Pinpoint the cell where the given text exists, returning its (X, Y) midpoint coordinate. 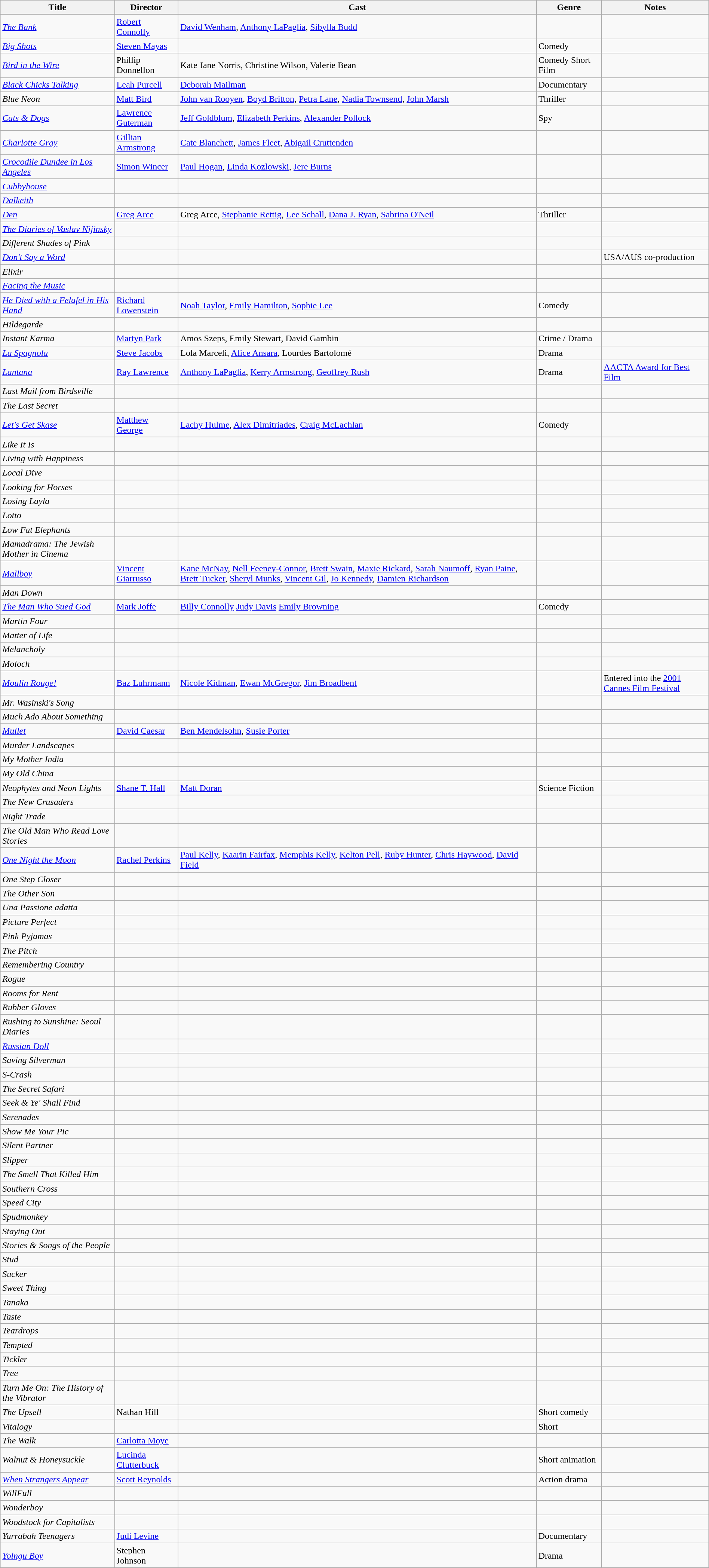
Richard Lowenstein (147, 305)
The Walk (58, 1440)
Anthony LaPaglia, Kerry Armstrong, Geoffrey Rush (357, 372)
Facing the Music (58, 286)
Vitalogy (58, 1426)
The Man Who Sued God (58, 607)
The Pitch (58, 950)
Don't Say a Word (58, 257)
Matter of Life (58, 635)
John van Rooyen, Boyd Britton, Petra Lane, Nadia Townsend, John Marsh (357, 99)
He Died with a Felafel in His Hand (58, 305)
David Caesar (147, 731)
Stories & Songs of the People (58, 1245)
Sweet Thing (58, 1288)
Kate Jane Norris, Christine Wilson, Valerie Bean (357, 65)
Hildegarde (58, 324)
Director (147, 7)
Cate Blanchett, James Fleet, Abigail Cruttenden (357, 142)
Last Mail from Birdsville (58, 391)
One Night the Moon (58, 860)
Robert Connolly (147, 27)
Blue Neon (58, 99)
The New Crusaders (58, 802)
Different Shades of Pink (58, 243)
Paul Kelly, Kaarin Fairfax, Memphis Kelly, Kelton Pell, Ruby Hunter, Chris Haywood, David Field (357, 860)
Southern Cross (58, 1188)
Martin Four (58, 621)
Remembering Country (58, 965)
The Old Man Who Read Love Stories (58, 836)
Moloch (58, 664)
Sucker (58, 1274)
Lucinda Clutterbuck (147, 1460)
Woodstock for Capitalists (58, 1522)
My Mother India (58, 759)
Genre (569, 7)
Show Me Your Pic (58, 1131)
Jeff Goldblum, Elizabeth Perkins, Alexander Pollock (357, 118)
Greg Arce (147, 214)
David Wenham, Anthony LaPaglia, Sibylla Budd (357, 27)
Steve Jacobs (147, 353)
Deborah Mailman (357, 85)
Baz Luhrmann (147, 683)
Much Ado About Something (58, 716)
Martyn Park (147, 339)
AACTA Award for Best Film (655, 372)
One Step Closer (58, 879)
Stephen Johnson (147, 1556)
Gillian Armstrong (147, 142)
Night Trade (58, 816)
Spy (569, 118)
Serenades (58, 1117)
Spudmonkey (58, 1217)
Cats & Dogs (58, 118)
Mark Joffe (147, 607)
The Other Son (58, 893)
Dalkeith (58, 200)
Notes (655, 7)
My Old China (58, 774)
Short comedy (569, 1412)
Leah Purcell (147, 85)
Tanaka (58, 1302)
Moulin Rouge! (58, 683)
Neophytes and Neon Lights (58, 788)
Elixir (58, 272)
Mullet (58, 731)
Speed City (58, 1202)
Yarrabah Teenagers (58, 1536)
Lantana (58, 372)
When Strangers Appear (58, 1479)
Living with Happiness (58, 458)
Lotto (58, 516)
Steven Mayas (147, 46)
Amos Szeps, Emily Stewart, David Gambin (357, 339)
Lachy Hulme, Alex Dimitriades, Craig McLachlan (357, 425)
Billy Connolly Judy Davis Emily Browning (357, 607)
Mallboy (58, 573)
Bird in the Wire (58, 65)
The Last Secret (58, 406)
Rubber Gloves (58, 1008)
Ben Mendelsohn, Susie Porter (357, 731)
Mamadrama: The Jewish Mother in Cinema (58, 549)
Greg Arce, Stephanie Rettig, Lee Schall, Dana J. Ryan, Sabrina O'Neil (357, 214)
Tree (58, 1373)
Shane T. Hall (147, 788)
Carlotta Moye (147, 1440)
Wonderboy (58, 1508)
Short animation (569, 1460)
Mr. Wasinski's Song (58, 702)
Paul Hogan, Linda Kozlowski, Jere Burns (357, 167)
Ray Lawrence (147, 372)
Looking for Horses (58, 487)
Losing Layla (58, 501)
Cubbyhouse (58, 186)
Lola Marceli, Alice Ansara, Lourdes Bartolomé (357, 353)
The Secret Safari (58, 1089)
Man Down (58, 593)
Crocodile Dundee in Los Angeles (58, 167)
Simon Wincer (147, 167)
Science Fiction (569, 788)
Like It Is (58, 444)
Cast (357, 7)
Short (569, 1426)
Judi Levine (147, 1536)
Melancholy (58, 649)
Slipper (58, 1160)
Nathan Hill (147, 1412)
Title (58, 7)
Pink Pyjamas (58, 936)
Saving Silverman (58, 1060)
Lawrence Guterman (147, 118)
USA/AUS co-production (655, 257)
Yolngu Boy (58, 1556)
Phillip Donnellon (147, 65)
Scott Reynolds (147, 1479)
Low Fat Elephants (58, 530)
Den (58, 214)
Entered into the 2001 Cannes Film Festival (655, 683)
The Smell That Killed Him (58, 1174)
Stud (58, 1260)
Local Dive (58, 473)
Rushing to Sunshine: Seoul Diaries (58, 1027)
S-Crash (58, 1075)
Walnut & Honeysuckle (58, 1460)
Matt Bird (147, 99)
Rogue (58, 979)
WillFull (58, 1494)
Tempted (58, 1345)
The Diaries of Vaslav Nijinsky (58, 229)
Silent Partner (58, 1146)
The Upsell (58, 1412)
Vincent Giarrusso (147, 573)
Picture Perfect (58, 922)
Staying Out (58, 1231)
Let's Get Skase (58, 425)
Russian Doll (58, 1046)
Matthew George (147, 425)
Turn Me On: The History of the Vibrator (58, 1393)
The Bank (58, 27)
Matt Doran (357, 788)
Taste (58, 1317)
Big Shots (58, 46)
Teardrops (58, 1331)
Crime / Drama (569, 339)
Tickler (58, 1359)
Seek & Ye' Shall Find (58, 1103)
Noah Taylor, Emily Hamilton, Sophie Lee (357, 305)
La Spagnola (58, 353)
Instant Karma (58, 339)
Rachel Perkins (147, 860)
Nicole Kidman, Ewan McGregor, Jim Broadbent (357, 683)
Una Passione adatta (58, 908)
Murder Landscapes (58, 745)
Comedy Short Film (569, 65)
Black Chicks Talking (58, 85)
Action drama (569, 1479)
Charlotte Gray (58, 142)
Rooms for Rent (58, 993)
